Scan for the cell matching the given text and deliver its [x, y] coordinate at center. 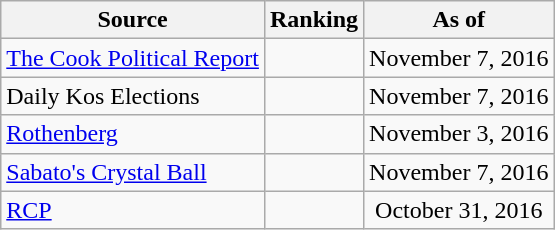
October 31, 2016 [459, 210]
Sabato's Crystal Ball [133, 172]
Ranking [314, 20]
Source [133, 20]
The Cook Political Report [133, 58]
RCP [133, 210]
As of [459, 20]
Daily Kos Elections [133, 96]
Rothenberg [133, 134]
November 3, 2016 [459, 134]
